Provide the (x, y) coordinate of the cell's center where the given text is located.  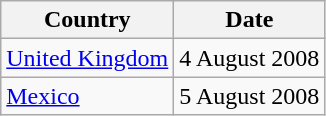
4 August 2008 (250, 58)
5 August 2008 (250, 96)
United Kingdom (88, 58)
Country (88, 20)
Date (250, 20)
Mexico (88, 96)
